Locate the cell with the specified text and output its (X, Y) center coordinate. 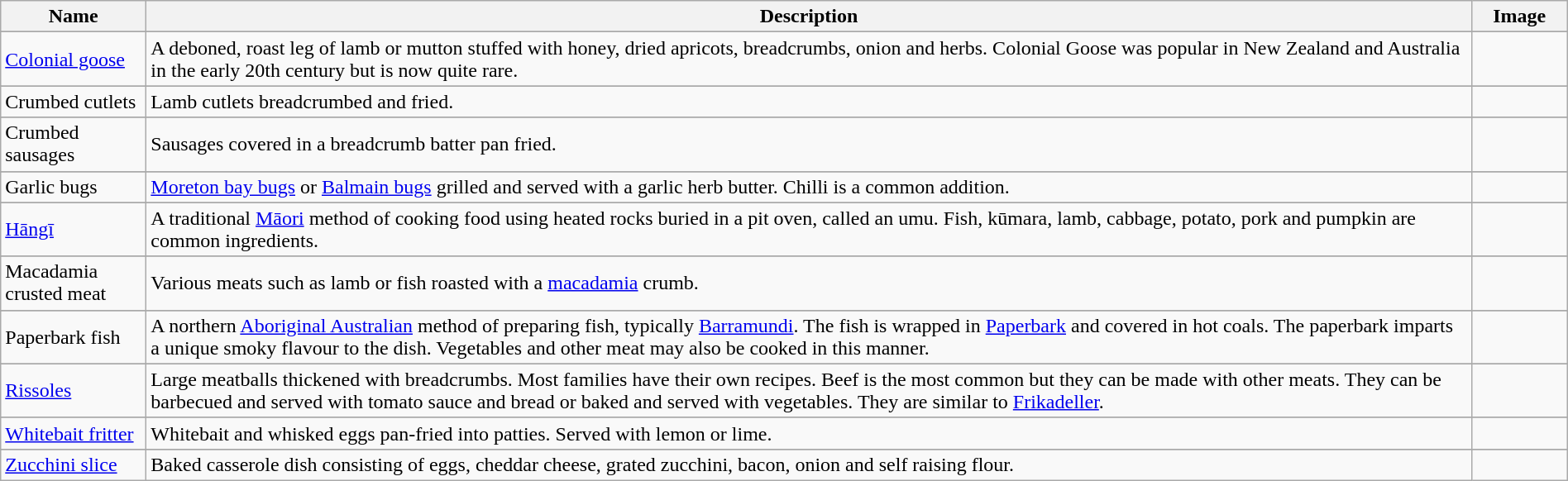
Various meats such as lamb or fish roasted with a macadamia crumb. (809, 283)
Paperbark fish (74, 337)
Rissoles (74, 390)
Description (809, 17)
Macadamia crusted meat (74, 283)
Baked casserole dish consisting of eggs, cheddar cheese, grated zucchini, bacon, onion and self raising flour. (809, 464)
Image (1519, 17)
Whitebait fritter (74, 433)
Moreton bay bugs or Balmain bugs grilled and served with a garlic herb butter. Chilli is a common addition. (809, 187)
Name (74, 17)
Lamb cutlets breadcrumbed and fried. (809, 102)
Whitebait and whisked eggs pan-fried into patties. Served with lemon or lime. (809, 433)
Zucchini slice (74, 464)
Crumbed cutlets (74, 102)
Colonial goose (74, 60)
Sausages covered in a breadcrumb batter pan fried. (809, 144)
Garlic bugs (74, 187)
Crumbed sausages (74, 144)
Hāngī (74, 230)
